Pinpoint the cell where the given text exists, returning its (X, Y) midpoint coordinate. 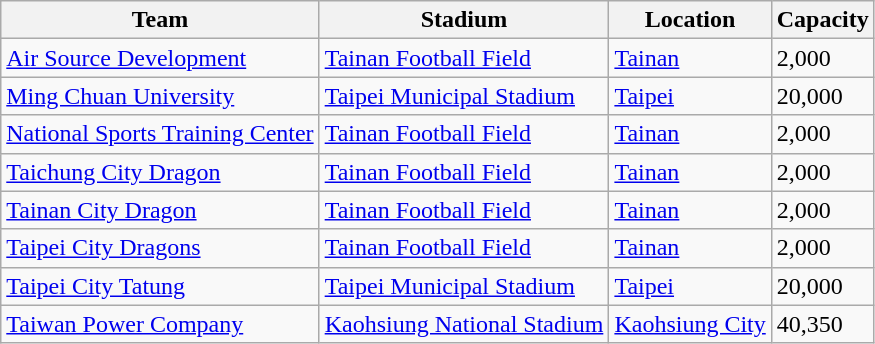
Taichung City Dragon (160, 172)
Taiwan Power Company (160, 324)
National Sports Training Center (160, 134)
Taipei City Dragons (160, 248)
Location (690, 20)
Stadium (464, 20)
Team (160, 20)
40,350 (822, 324)
Kaohsiung City (690, 324)
Taipei City Tatung (160, 286)
Tainan City Dragon (160, 210)
Air Source Development (160, 58)
Kaohsiung National Stadium (464, 324)
Ming Chuan University (160, 96)
Capacity (822, 20)
